Provide the (X, Y) coordinate of the cell's center where the given text is located.  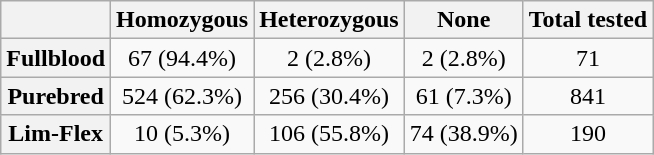
67 (94.4%) (182, 58)
Heterozygous (330, 20)
Total tested (588, 20)
256 (30.4%) (330, 96)
Fullblood (56, 58)
106 (55.8%) (330, 134)
190 (588, 134)
524 (62.3%) (182, 96)
71 (588, 58)
None (464, 20)
841 (588, 96)
74 (38.9%) (464, 134)
61 (7.3%) (464, 96)
10 (5.3%) (182, 134)
Homozygous (182, 20)
Purebred (56, 96)
Lim-Flex (56, 134)
